Capture the cell that displays the provided text and extract its [x, y] central coordinate. 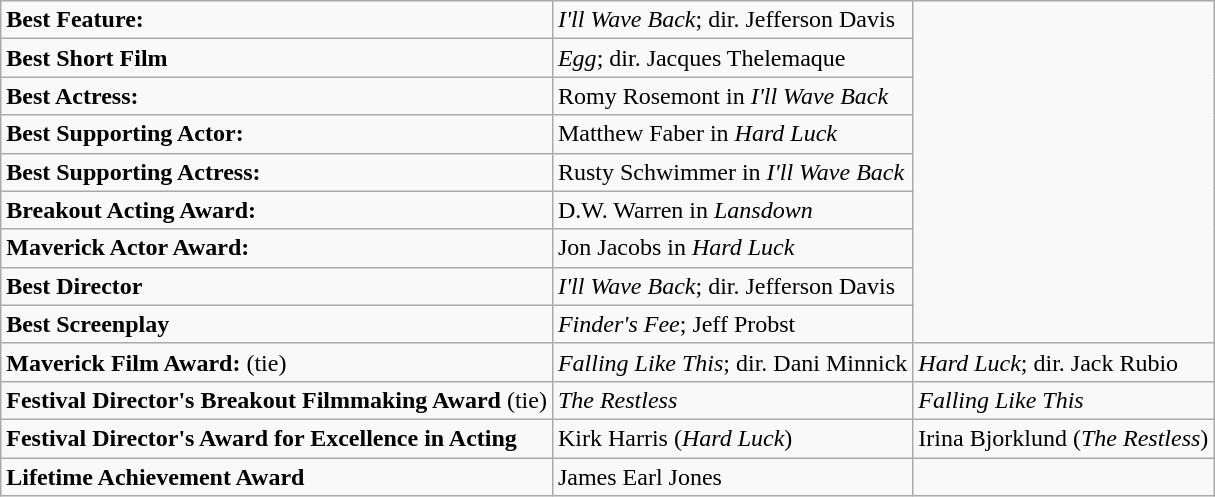
Best Supporting Actress: [277, 172]
Falling Like This; dir. Dani Minnick [732, 362]
D.W. Warren in Lansdown [732, 210]
Jon Jacobs in Hard Luck [732, 248]
Best Actress: [277, 96]
Best Supporting Actor: [277, 134]
Best Director [277, 286]
Festival Director's Breakout Filmmaking Award (tie) [277, 400]
Rusty Schwimmer in I'll Wave Back [732, 172]
Maverick Actor Award: [277, 248]
Romy Rosemont in I'll Wave Back [732, 96]
Egg; dir. Jacques Thelemaque [732, 58]
Lifetime Achievement Award [277, 477]
Festival Director's Award for Excellence in Acting [277, 438]
Maverick Film Award: (tie) [277, 362]
Matthew Faber in Hard Luck [732, 134]
Kirk Harris (Hard Luck) [732, 438]
Breakout Acting Award: [277, 210]
Best Short Film [277, 58]
Hard Luck; dir. Jack Rubio [1064, 362]
The Restless [732, 400]
Best Screenplay [277, 324]
James Earl Jones [732, 477]
Best Feature: [277, 20]
Falling Like This [1064, 400]
Irina Bjorklund (The Restless) [1064, 438]
Finder's Fee; Jeff Probst [732, 324]
